Determine the [X, Y] coordinate at the center of the cell enclosing the given text.  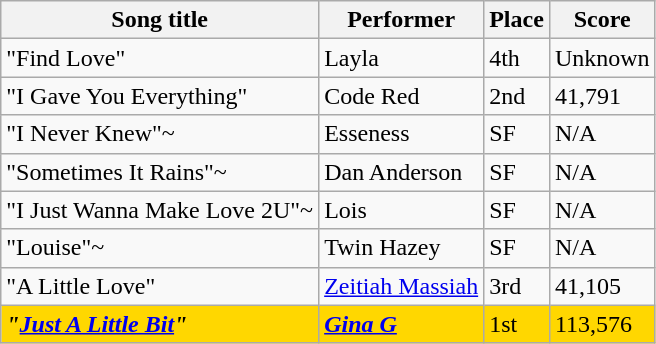
Performer [402, 20]
"I Never Knew"~ [160, 134]
41,791 [602, 96]
Gina G [402, 324]
Place [517, 20]
"Sometimes It Rains"~ [160, 172]
4th [517, 58]
2nd [517, 96]
Twin Hazey [402, 248]
"I Gave You Everything" [160, 96]
3rd [517, 286]
Code Red [402, 96]
Song title [160, 20]
"Just A Little Bit" [160, 324]
Score [602, 20]
113,576 [602, 324]
Dan Anderson [402, 172]
Layla [402, 58]
"Find Love" [160, 58]
Lois [402, 210]
41,105 [602, 286]
"I Just Wanna Make Love 2U"~ [160, 210]
Unknown [602, 58]
Esseness [402, 134]
1st [517, 324]
"A Little Love" [160, 286]
Zeitiah Massiah [402, 286]
"Louise"~ [160, 248]
